Pinpoint the cell where the given text exists, returning its [x, y] midpoint coordinate. 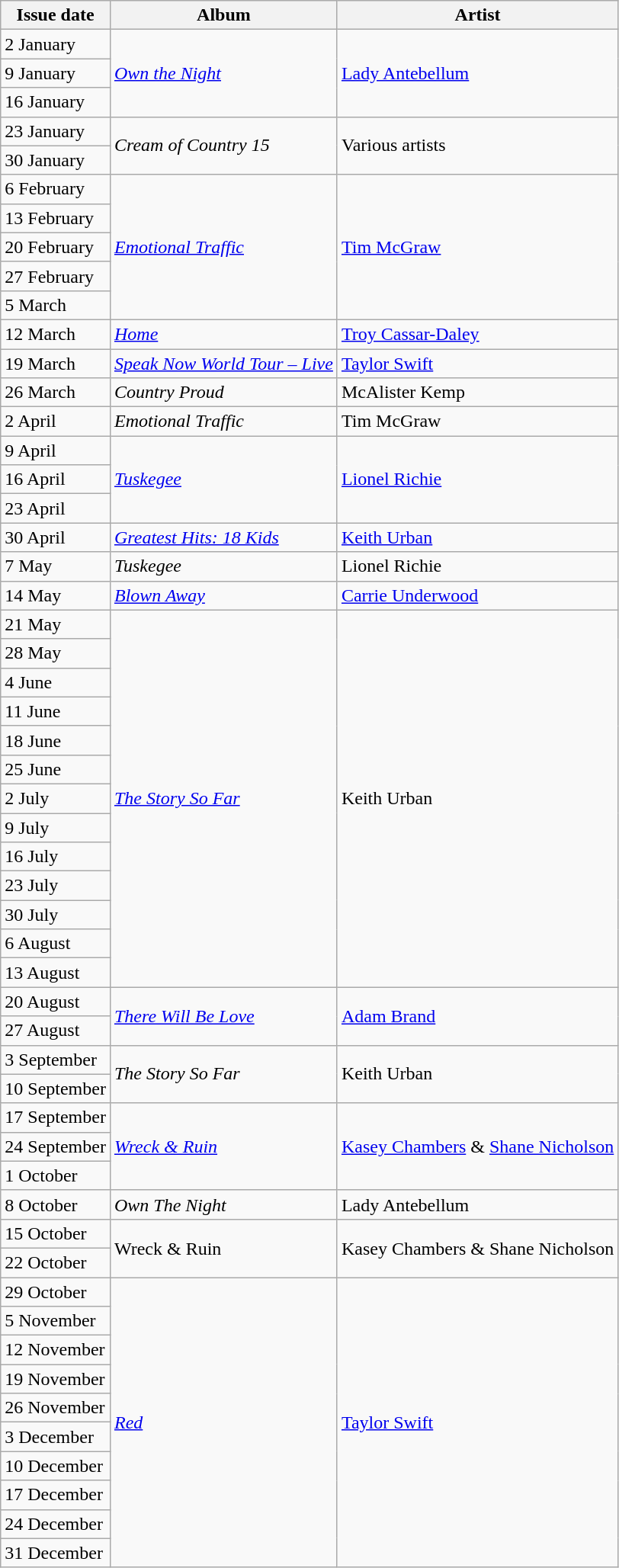
11 June [56, 711]
16 April [56, 479]
10 December [56, 1466]
Album [223, 15]
6 February [56, 189]
Cream of Country 15 [223, 146]
14 May [56, 595]
5 November [56, 1321]
27 February [56, 276]
22 October [56, 1262]
10 September [56, 1089]
Various artists [477, 146]
30 July [56, 915]
McAlister Kemp [477, 393]
27 August [56, 1031]
Own the Night [223, 73]
Country Proud [223, 393]
Issue date [56, 15]
3 December [56, 1437]
4 June [56, 682]
28 May [56, 653]
Own The Night [223, 1204]
Speak Now World Tour – Live [223, 364]
7 May [56, 566]
13 August [56, 973]
Red [223, 1422]
20 August [56, 1002]
2 July [56, 798]
19 March [56, 364]
2 January [56, 44]
9 January [56, 73]
2 April [56, 422]
Troy Cassar-Daley [477, 334]
5 March [56, 305]
Greatest Hits: 18 Kids [223, 537]
3 September [56, 1060]
21 May [56, 624]
30 January [56, 160]
24 December [56, 1524]
30 April [56, 537]
9 July [56, 827]
13 February [56, 218]
9 April [56, 451]
19 November [56, 1379]
18 June [56, 740]
12 March [56, 334]
Blown Away [223, 595]
Home [223, 334]
17 September [56, 1117]
Carrie Underwood [477, 595]
Adam Brand [477, 1016]
6 August [56, 944]
23 July [56, 886]
There Will Be Love [223, 1016]
23 April [56, 508]
Artist [477, 15]
24 September [56, 1146]
12 November [56, 1350]
29 October [56, 1292]
26 March [56, 393]
8 October [56, 1204]
25 June [56, 769]
1 October [56, 1175]
23 January [56, 131]
16 July [56, 857]
15 October [56, 1233]
17 December [56, 1495]
16 January [56, 102]
20 February [56, 247]
26 November [56, 1408]
31 December [56, 1553]
